Search for the cell housing the specified text and yield its (X, Y) center coordinate. 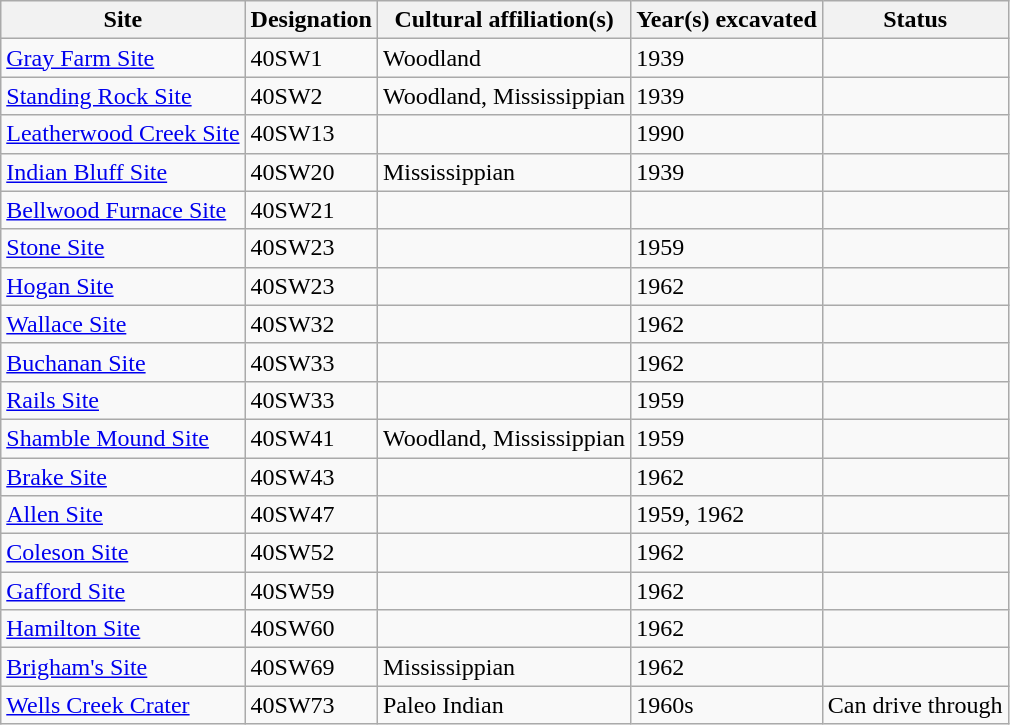
Stone Site (123, 248)
Paleo Indian (504, 705)
Gray Farm Site (123, 58)
Woodland (504, 58)
40SW21 (311, 210)
Brake Site (123, 477)
40SW2 (311, 96)
Coleson Site (123, 553)
40SW32 (311, 324)
Can drive through (915, 705)
1959, 1962 (727, 515)
Bellwood Furnace Site (123, 210)
Standing Rock Site (123, 96)
Brigham's Site (123, 667)
Hamilton Site (123, 629)
Status (915, 20)
Cultural affiliation(s) (504, 20)
40SW59 (311, 591)
Indian Bluff Site (123, 172)
40SW43 (311, 477)
Shamble Mound Site (123, 438)
Gafford Site (123, 591)
40SW1 (311, 58)
Year(s) excavated (727, 20)
1990 (727, 134)
40SW13 (311, 134)
40SW69 (311, 667)
Leatherwood Creek Site (123, 134)
40SW52 (311, 553)
40SW47 (311, 515)
Buchanan Site (123, 362)
Rails Site (123, 400)
1960s (727, 705)
40SW41 (311, 438)
40SW73 (311, 705)
Allen Site (123, 515)
Designation (311, 20)
Wells Creek Crater (123, 705)
40SW60 (311, 629)
40SW20 (311, 172)
Wallace Site (123, 324)
Site (123, 20)
Hogan Site (123, 286)
